Identify which cell holds the provided text, then report its (X, Y) central coordinate. 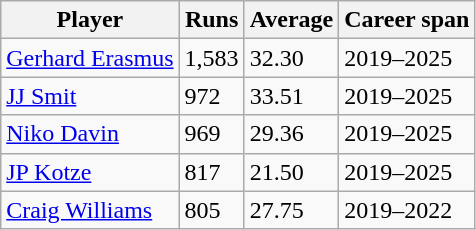
33.51 (292, 96)
1,583 (212, 58)
Gerhard Erasmus (90, 58)
972 (212, 96)
Average (292, 20)
JP Kotze (90, 172)
969 (212, 134)
Runs (212, 20)
Career span (407, 20)
805 (212, 210)
2019–2022 (407, 210)
21.50 (292, 172)
Craig Williams (90, 210)
32.30 (292, 58)
29.36 (292, 134)
JJ Smit (90, 96)
817 (212, 172)
Niko Davin (90, 134)
27.75 (292, 210)
Player (90, 20)
